Provide the [X, Y] coordinate of the cell's center where the given text is located.  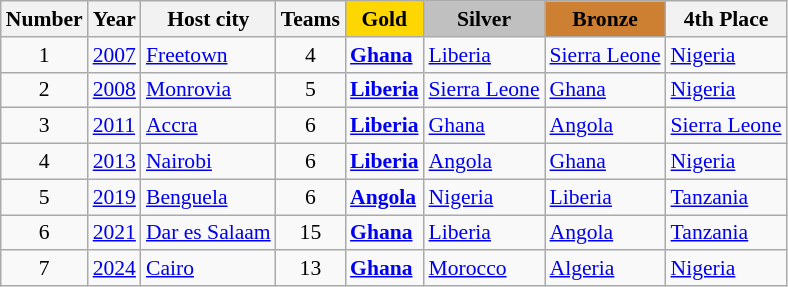
Dar es Salaam [208, 233]
7 [44, 269]
Nairobi [208, 162]
4th Place [726, 19]
Algeria [606, 269]
1 [44, 55]
2021 [114, 233]
2007 [114, 55]
Freetown [208, 55]
2011 [114, 126]
15 [310, 233]
2 [44, 90]
Benguela [208, 197]
13 [310, 269]
Silver [484, 19]
Teams [310, 19]
Bronze [606, 19]
Host city [208, 19]
2024 [114, 269]
3 [44, 126]
Morocco [484, 269]
2008 [114, 90]
Gold [384, 19]
Accra [208, 126]
Monrovia [208, 90]
Number [44, 19]
Cairo [208, 269]
2019 [114, 197]
2013 [114, 162]
Year [114, 19]
